Provide the (X, Y) coordinate of the cell's center where the given text is located.  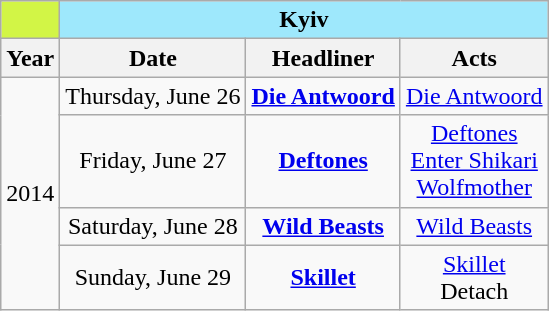
Sunday, June 29 (153, 278)
Friday, June 27 (153, 161)
Year (30, 58)
2014 (30, 194)
Acts (474, 58)
Deftones Enter Shikari Wolfmother (474, 161)
Kyiv (304, 20)
Saturday, June 28 (153, 226)
Thursday, June 26 (153, 96)
Headliner (323, 58)
Skillet Detach (474, 278)
Date (153, 58)
Deftones (323, 161)
Skillet (323, 278)
